Return the (X, Y) coordinate for the center point of the cell that contains the specified text.  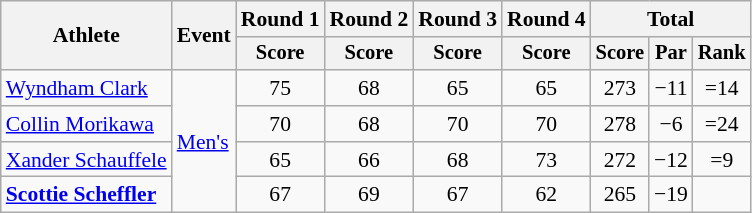
Total (671, 19)
73 (546, 160)
=9 (722, 160)
−11 (671, 88)
−12 (671, 160)
Round 2 (370, 19)
Xander Schauffele (86, 160)
Wyndham Clark (86, 88)
272 (620, 160)
=14 (722, 88)
Scottie Scheffler (86, 195)
75 (280, 88)
−19 (671, 195)
Event (204, 36)
62 (546, 195)
69 (370, 195)
Collin Morikawa (86, 124)
Men's (204, 141)
Round 3 (458, 19)
Athlete (86, 36)
278 (620, 124)
−6 (671, 124)
Round 4 (546, 19)
66 (370, 160)
=24 (722, 124)
Rank (722, 54)
265 (620, 195)
Round 1 (280, 19)
273 (620, 88)
Par (671, 54)
